Identify which cell holds the provided text, then report its (X, Y) central coordinate. 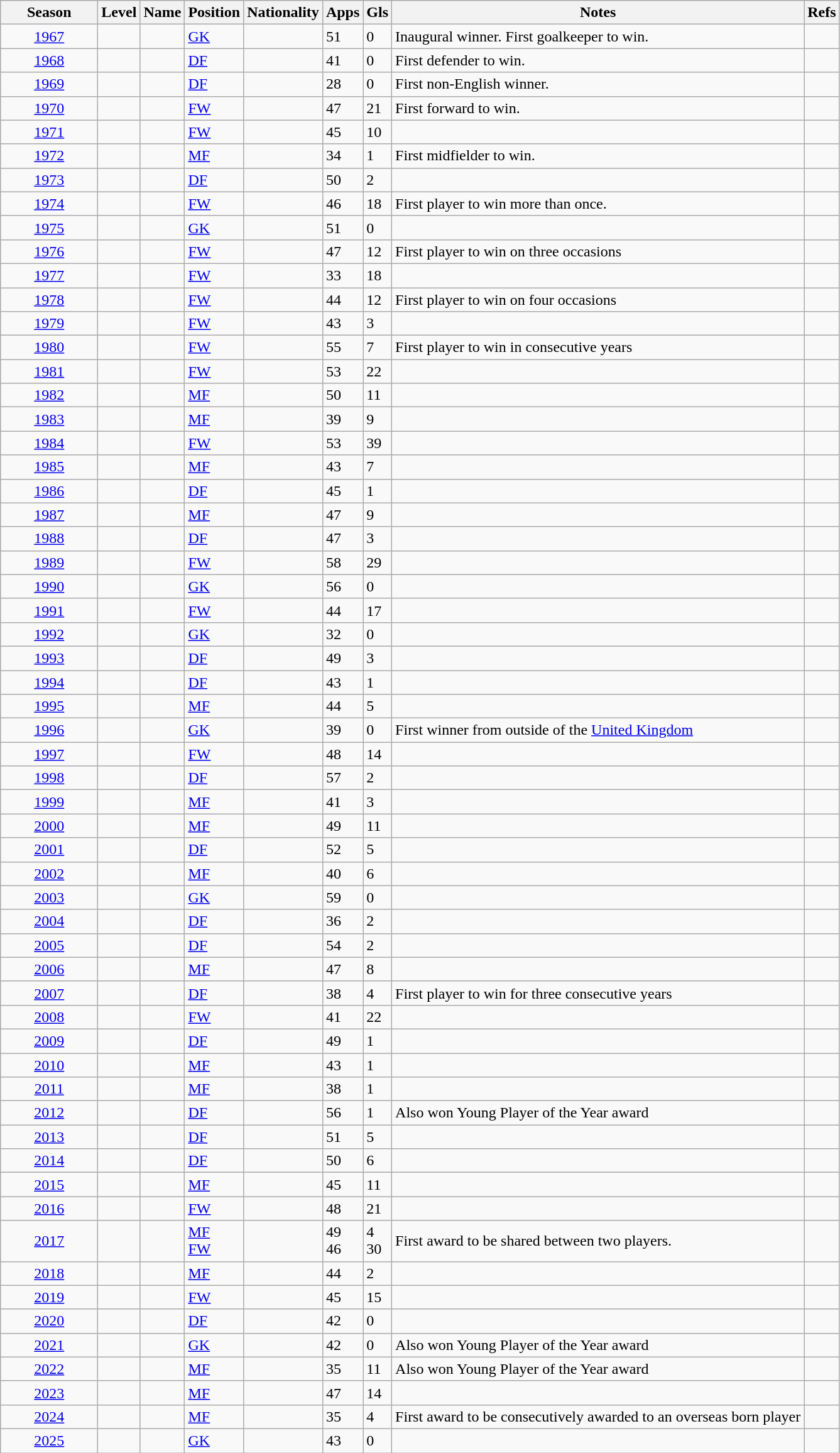
2023 (49, 1393)
52 (342, 850)
1986 (49, 491)
Name (162, 13)
58 (342, 562)
2021 (49, 1345)
54 (342, 945)
Inaugural winner. First goalkeeper to win. (598, 36)
1991 (49, 610)
First player to win on four occasions (598, 300)
57 (342, 778)
55 (342, 348)
First award to be consecutively awarded to an overseas born player (598, 1417)
32 (342, 634)
Level (119, 13)
First player to win on three occasions (598, 251)
17 (378, 610)
2013 (49, 1137)
2011 (49, 1089)
1973 (49, 180)
2015 (49, 1185)
2014 (49, 1161)
2016 (49, 1209)
2024 (49, 1417)
Nationality (283, 13)
2018 (49, 1273)
2009 (49, 1041)
1978 (49, 300)
1994 (49, 682)
8 (378, 969)
2003 (49, 897)
1990 (49, 586)
1998 (49, 778)
1972 (49, 156)
1967 (49, 36)
Position (214, 13)
Gls (378, 13)
28 (342, 84)
1979 (49, 324)
2007 (49, 993)
46 (342, 204)
1999 (49, 802)
2008 (49, 1017)
2002 (49, 874)
4946 (342, 1241)
First winner from outside of the United Kingdom (598, 730)
First forward to win. (598, 108)
1982 (49, 395)
1976 (49, 251)
Season (49, 13)
430 (378, 1241)
MFFW (214, 1241)
1968 (49, 60)
First award to be shared between two players. (598, 1241)
2004 (49, 921)
1987 (49, 515)
2006 (49, 969)
2005 (49, 945)
1995 (49, 706)
2017 (49, 1241)
1977 (49, 275)
33 (342, 275)
1969 (49, 84)
2010 (49, 1065)
15 (378, 1297)
2001 (49, 850)
2000 (49, 826)
29 (378, 562)
1997 (49, 754)
1984 (49, 443)
1971 (49, 132)
First defender to win. (598, 60)
1981 (49, 371)
First non-English winner. (598, 84)
First midfielder to win. (598, 156)
2022 (49, 1369)
2020 (49, 1321)
2019 (49, 1297)
1980 (49, 348)
59 (342, 897)
First player to win in consecutive years (598, 348)
1983 (49, 419)
40 (342, 874)
Notes (598, 13)
Refs (822, 13)
1970 (49, 108)
2012 (49, 1113)
10 (378, 132)
Apps (342, 13)
First player to win for three consecutive years (598, 993)
2025 (49, 1440)
1996 (49, 730)
1992 (49, 634)
1974 (49, 204)
36 (342, 921)
First player to win more than once. (598, 204)
1975 (49, 228)
34 (342, 156)
1993 (49, 658)
1989 (49, 562)
1985 (49, 467)
1988 (49, 539)
